Return the [X, Y] coordinate for the center point of the cell that contains the specified text.  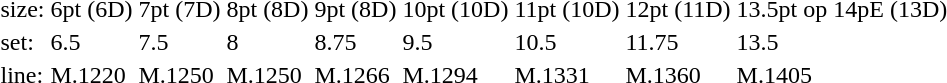
8.75 [356, 42]
10.5 [567, 42]
7.5 [180, 42]
11.75 [678, 42]
9.5 [456, 42]
8 [268, 42]
6.5 [92, 42]
